Find where the given text appears and provide that cell's center as (x, y) coordinate. 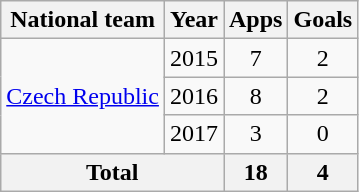
Goals (323, 20)
18 (256, 172)
Year (194, 20)
0 (323, 134)
4 (323, 172)
7 (256, 58)
3 (256, 134)
2017 (194, 134)
National team (83, 20)
2016 (194, 96)
Apps (256, 20)
8 (256, 96)
Total (112, 172)
2015 (194, 58)
Czech Republic (83, 96)
